Scan for the cell matching the given text and deliver its (x, y) coordinate at center. 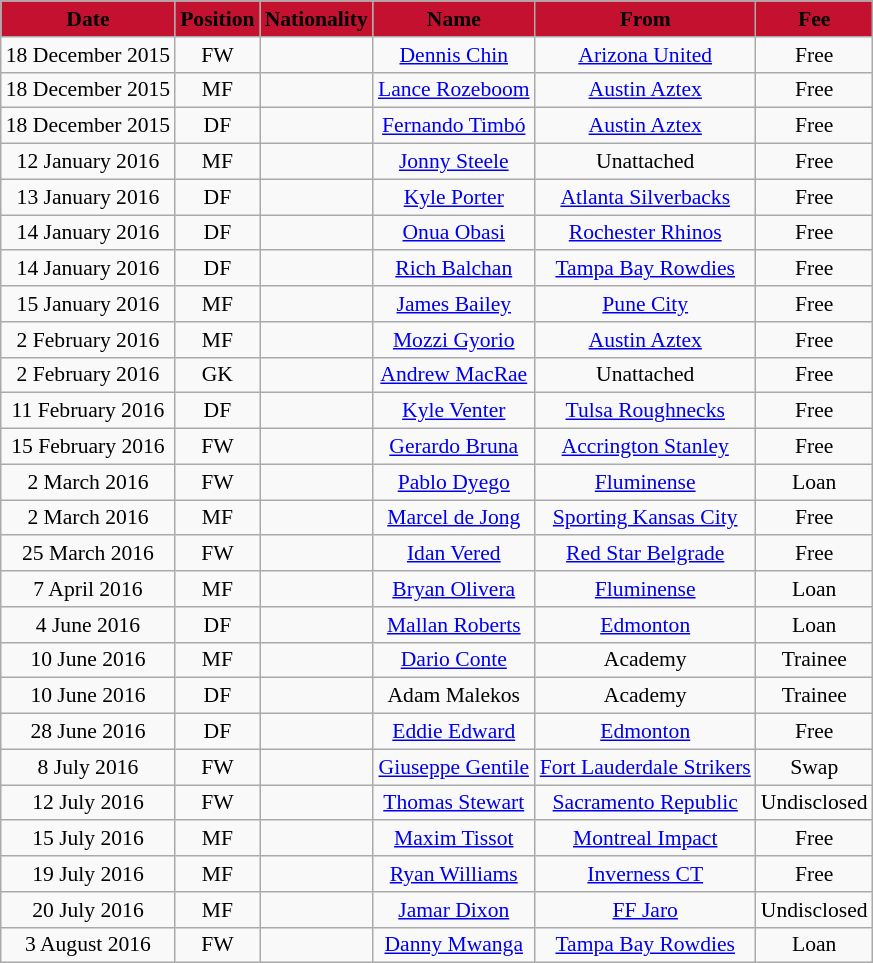
Giuseppe Gentile (454, 767)
Red Star Belgrade (646, 554)
Marcel de Jong (454, 518)
7 April 2016 (88, 589)
Date (88, 19)
Swap (814, 767)
Montreal Impact (646, 839)
15 January 2016 (88, 304)
4 June 2016 (88, 625)
Onua Obasi (454, 233)
Name (454, 19)
Arizona United (646, 55)
FF Jaro (646, 910)
Maxim Tissot (454, 839)
Eddie Edward (454, 732)
Mallan Roberts (454, 625)
3 August 2016 (88, 945)
Andrew MacRae (454, 375)
Sacramento Republic (646, 803)
Ryan Williams (454, 874)
Pune City (646, 304)
Lance Rozeboom (454, 90)
Mozzi Gyorio (454, 340)
8 July 2016 (88, 767)
Gerardo Bruna (454, 447)
20 July 2016 (88, 910)
15 July 2016 (88, 839)
Jamar Dixon (454, 910)
Fort Lauderdale Strikers (646, 767)
Rochester Rhinos (646, 233)
Inverness CT (646, 874)
13 January 2016 (88, 197)
19 July 2016 (88, 874)
Kyle Venter (454, 411)
Dario Conte (454, 660)
James Bailey (454, 304)
Pablo Dyego (454, 482)
15 February 2016 (88, 447)
Rich Balchan (454, 269)
Kyle Porter (454, 197)
28 June 2016 (88, 732)
Idan Vered (454, 554)
Fee (814, 19)
Atlanta Silverbacks (646, 197)
Sporting Kansas City (646, 518)
Adam Malekos (454, 696)
From (646, 19)
Jonny Steele (454, 162)
12 January 2016 (88, 162)
12 July 2016 (88, 803)
Thomas Stewart (454, 803)
Bryan Olivera (454, 589)
GK (217, 375)
Danny Mwanga (454, 945)
Dennis Chin (454, 55)
Tulsa Roughnecks (646, 411)
Fernando Timbó (454, 126)
25 March 2016 (88, 554)
11 February 2016 (88, 411)
Nationality (316, 19)
Accrington Stanley (646, 447)
Position (217, 19)
